Detect which cell encompasses the target text, then output its (X, Y) center coordinate. 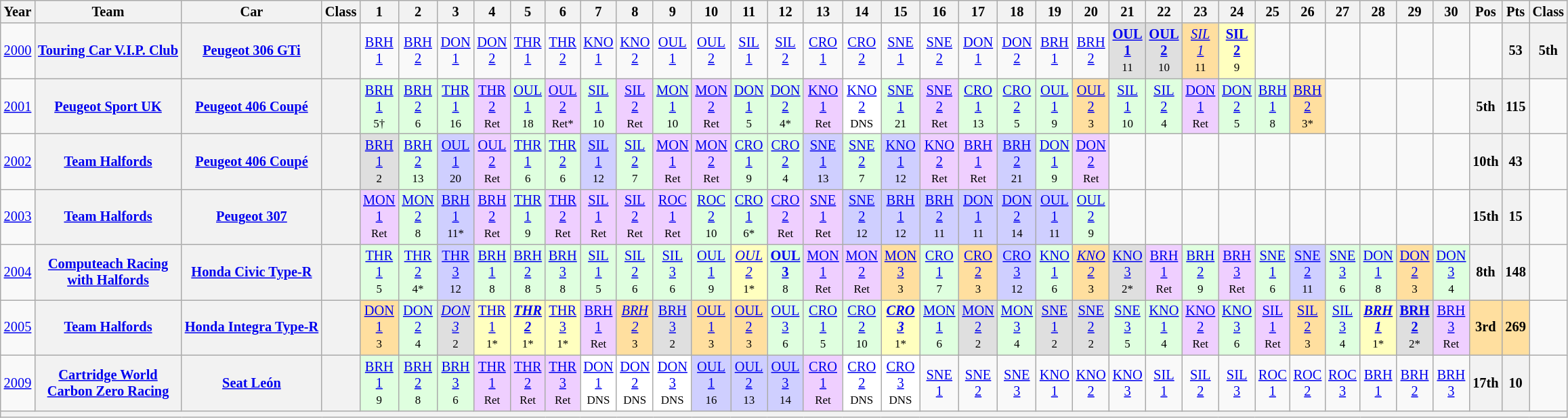
24 (1237, 12)
ROC1 (1273, 383)
CRO210 (862, 327)
KNO36 (1237, 327)
MON34 (1017, 327)
CRO17 (939, 272)
SNE16 (1273, 272)
DON15 (749, 106)
OUL21* (749, 272)
SIL112 (599, 161)
CRO3DNS (901, 383)
OUL210 (1164, 51)
3 (456, 12)
THR1Ret (492, 383)
Pts (1515, 12)
SIL15 (599, 272)
15th (1485, 217)
Honda Civic Type-R (252, 272)
BRH12 (379, 161)
KNO2DNS (862, 106)
18 (1017, 12)
4 (492, 12)
27 (1342, 12)
8th (1485, 272)
Peugeot 306 GTi (252, 51)
5 (528, 12)
MON22 (978, 327)
SNE35 (1128, 327)
KNO1Ret (822, 106)
OUL2Ret (492, 161)
THR15 (379, 272)
THR26 (563, 161)
SIL111 (1200, 51)
53 (1515, 51)
ROC3 (1342, 383)
SNE2Ret (939, 106)
22 (1164, 12)
SNE22 (1091, 327)
BRH19 (379, 383)
SIL29 (1237, 51)
DON2DNS (635, 383)
Year (18, 12)
OUL116 (711, 383)
SNE36 (1342, 272)
BRH15† (379, 106)
CRO25 (1017, 106)
THR11* (492, 327)
SNE27 (862, 161)
THR3Ret (563, 383)
30 (1451, 12)
THR116 (456, 106)
BRH211 (939, 217)
Seat León (252, 383)
11 (749, 12)
OUL314 (786, 383)
BRH22* (1415, 327)
269 (1515, 327)
2000 (18, 51)
CRO23 (978, 272)
DON13 (379, 327)
2009 (18, 383)
2 (417, 12)
Touring Car V.I.P. Club (108, 51)
CRO19 (749, 161)
Team (108, 12)
10th (1485, 161)
OUL13 (711, 327)
DON1Ret (1200, 106)
6 (563, 12)
DON18 (1378, 272)
SIL23 (1308, 327)
DON34 (1451, 272)
OUL2 (711, 51)
43 (1515, 161)
Honda Integra Type-R (252, 327)
SNE121 (901, 106)
BRH2Ret (492, 217)
OUL36 (786, 327)
THR24* (417, 272)
SIL34 (1342, 327)
DON214 (1017, 217)
KNO14 (1164, 327)
THR1 (528, 51)
SIL24 (1164, 106)
DON25 (1237, 106)
ROC210 (711, 217)
MON28 (417, 217)
KNO23 (1091, 272)
DON19 (1055, 161)
OUL29 (1091, 217)
THR31* (563, 327)
20 (1091, 12)
MON16 (939, 327)
THR2 (563, 51)
2002 (18, 161)
THR21* (528, 327)
OUL118 (528, 106)
2005 (18, 327)
CRO24 (786, 161)
23 (1200, 12)
SIL36 (672, 272)
SNE3 (1017, 383)
28 (1378, 12)
BRH11* (1378, 327)
SNE212 (862, 217)
14 (862, 12)
BRH38 (563, 272)
DON24* (786, 106)
16 (939, 12)
ROC2 (1308, 383)
12 (786, 12)
115 (1515, 106)
25 (1273, 12)
8 (635, 12)
26 (1308, 12)
DON23 (1415, 272)
BRH23 (635, 327)
CRO113 (978, 106)
Pos (1485, 12)
13 (822, 12)
OUL38 (786, 272)
19 (1055, 12)
KNO112 (901, 161)
BRH29 (1200, 272)
148 (1515, 272)
BRH213 (417, 161)
9 (672, 12)
CRO1Ret (822, 383)
BRH26 (417, 106)
BRH36 (456, 383)
OUL1 (672, 51)
BRH32 (672, 327)
CRO31* (901, 327)
BRH112 (901, 217)
BRH3 (1451, 383)
DON111 (978, 217)
Peugeot Sport UK (108, 106)
Cartridge WorldCarbon Zero Racing (108, 383)
CRO16* (749, 217)
ROC1Ret (672, 217)
CRO1 (822, 51)
7 (599, 12)
MON33 (901, 272)
OUL120 (456, 161)
2004 (18, 272)
BRH221 (1017, 161)
SNE211 (1308, 272)
THR16 (528, 161)
THR312 (456, 272)
17th (1485, 383)
29 (1415, 12)
BRH111* (456, 217)
OUL2Ret* (563, 106)
SIL27 (635, 161)
SNE113 (822, 161)
THR19 (528, 217)
CRO2DNS (862, 383)
BRH23* (1308, 106)
Computeach Racingwith Halfords (108, 272)
17 (978, 12)
CRO2Ret (786, 217)
21 (1128, 12)
SIL3 (1237, 383)
CRO15 (822, 327)
CRO312 (1017, 272)
OUL213 (749, 383)
DON3DNS (672, 383)
DON24 (417, 327)
3rd (1485, 327)
CRO2 (862, 51)
KNO3 (1128, 383)
MON110 (672, 106)
KNO32* (1128, 272)
SNE12 (1055, 327)
SNE1Ret (822, 217)
Car (252, 12)
KNO16 (1055, 272)
2003 (18, 217)
Peugeot 307 (252, 217)
SIL26 (635, 272)
2001 (18, 106)
DON32 (456, 327)
DON2Ret (1091, 161)
DON1DNS (599, 383)
1 (379, 12)
